Capture the cell that displays the provided text and extract its [X, Y] central coordinate. 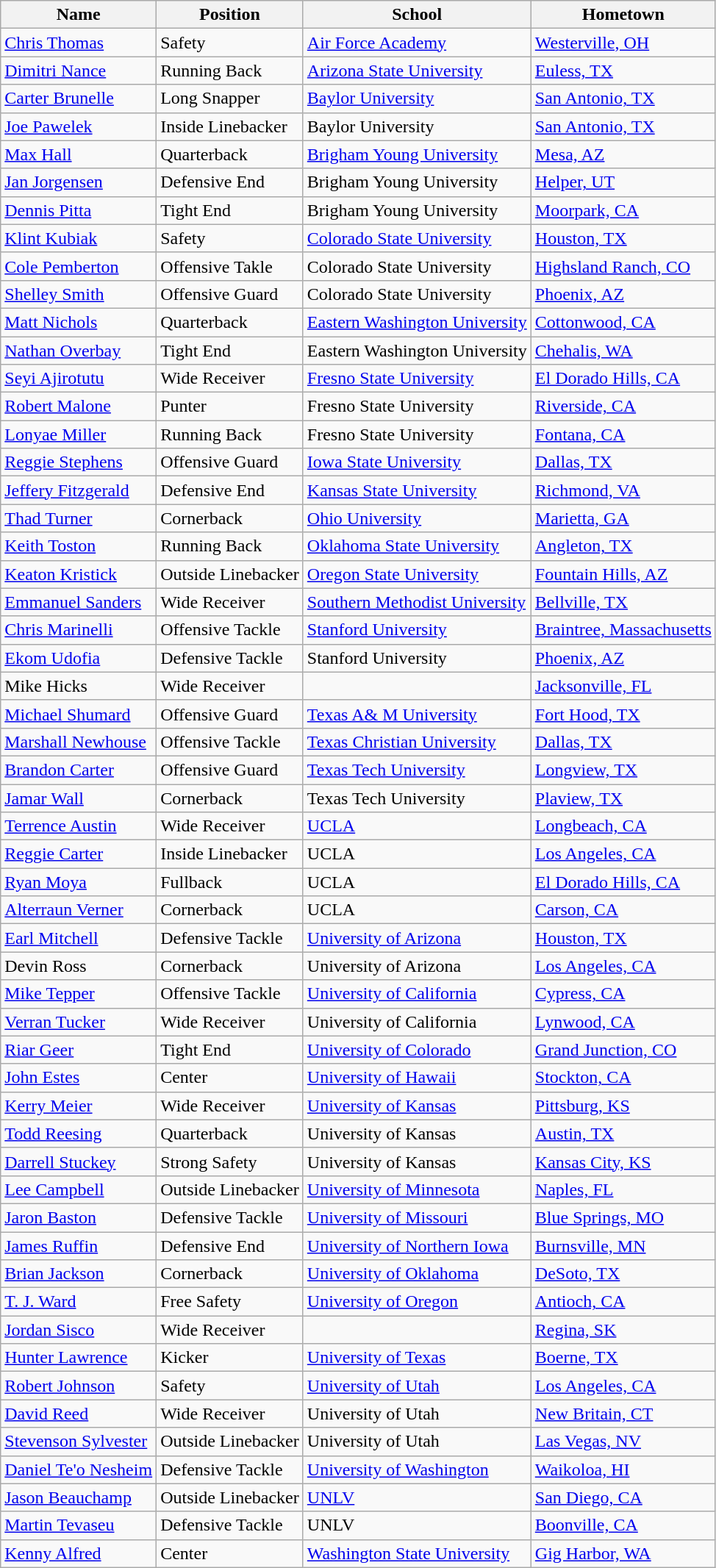
Seyi Ajirotutu [79, 379]
Jason Beauchamp [79, 1497]
Punter [230, 407]
San Diego, CA [623, 1497]
Ryan Moya [79, 882]
Free Safety [230, 1302]
Cottonwood, CA [623, 322]
Texas A& M University [417, 714]
Earl Mitchell [79, 938]
Position [230, 15]
Boerne, TX [623, 1358]
Klint Kubiak [79, 238]
Riverside, CA [623, 407]
Dennis Pitta [79, 210]
Jacksonville, FL [623, 686]
University of Colorado [417, 1050]
Angleton, TX [623, 546]
Helper, UT [623, 182]
Cypress, CA [623, 994]
University of Washington [417, 1469]
Nathan Overbay [79, 351]
Texas Christian University [417, 742]
Keaton Kristick [79, 574]
Michael Shumard [79, 714]
Mike Hicks [79, 686]
John Estes [79, 1078]
Highsland Ranch, CO [623, 266]
David Reed [79, 1414]
Euless, TX [623, 71]
Moorpark, CA [623, 210]
Jaron Baston [79, 1217]
Thad Turner [79, 518]
School [417, 15]
University of Hawaii [417, 1078]
Offensive Takle [230, 266]
Max Hall [79, 154]
Richmond, VA [623, 490]
University of Minnesota [417, 1189]
Grand Junction, CO [623, 1050]
Chehalis, WA [623, 351]
Las Vegas, NV [623, 1442]
Keith Toston [79, 546]
Jamar Wall [79, 798]
Hunter Lawrence [79, 1358]
Pittsburg, KS [623, 1106]
Lynwood, CA [623, 1022]
Long Snapper [230, 99]
Marietta, GA [623, 518]
Southern Methodist University [417, 602]
Arizona State University [417, 71]
Braintree, Massachusetts [623, 630]
Kansas State University [417, 490]
Reggie Carter [79, 854]
Marshall Newhouse [79, 742]
T. J. Ward [79, 1302]
Westerville, OH [623, 43]
Regina, SK [623, 1330]
Fort Hood, TX [623, 714]
Fullback [230, 882]
Chris Marinelli [79, 630]
University of Oklahoma [417, 1274]
University of Texas [417, 1358]
Dimitri Nance [79, 71]
Carter Brunelle [79, 99]
Naples, FL [623, 1189]
Gig Harbor, WA [623, 1553]
Mike Tepper [79, 994]
Plaview, TX [623, 798]
Devin Ross [79, 966]
DeSoto, TX [623, 1274]
Joe Pawelek [79, 126]
Fontana, CA [623, 434]
Boonville, CA [623, 1525]
Longview, TX [623, 770]
Shelley Smith [79, 294]
Hometown [623, 15]
Blue Springs, MO [623, 1217]
Darrell Stuckey [79, 1161]
Stockton, CA [623, 1078]
Brian Jackson [79, 1274]
Lee Campbell [79, 1189]
Antioch, CA [623, 1302]
Strong Safety [230, 1161]
Brandon Carter [79, 770]
Fountain Hills, AZ [623, 574]
Mesa, AZ [623, 154]
Bellville, TX [623, 602]
Robert Johnson [79, 1386]
Jan Jorgensen [79, 182]
Matt Nichols [79, 322]
Austin, TX [623, 1134]
Alterraun Verner [79, 910]
Kicker [230, 1358]
Chris Thomas [79, 43]
Iowa State University [417, 462]
University of Northern Iowa [417, 1246]
Longbeach, CA [623, 826]
Carson, CA [623, 910]
Oregon State University [417, 574]
Name [79, 15]
Daniel Te'o Nesheim [79, 1469]
Lonyae Miller [79, 434]
Martin Tevaseu [79, 1525]
Cole Pemberton [79, 266]
Terrence Austin [79, 826]
Ohio University [417, 518]
Air Force Academy [417, 43]
Riar Geer [79, 1050]
Todd Reesing [79, 1134]
University of Oregon [417, 1302]
University of Missouri [417, 1217]
Reggie Stephens [79, 462]
Verran Tucker [79, 1022]
Kansas City, KS [623, 1161]
Robert Malone [79, 407]
Jeffery Fitzgerald [79, 490]
Kerry Meier [79, 1106]
James Ruffin [79, 1246]
Waikoloa, HI [623, 1469]
Ekom Udofia [79, 658]
Burnsville, MN [623, 1246]
Kenny Alfred [79, 1553]
Stevenson Sylvester [79, 1442]
Washington State University [417, 1553]
Emmanuel Sanders [79, 602]
New Britain, CT [623, 1414]
Oklahoma State University [417, 546]
Jordan Sisco [79, 1330]
